Scan for the cell matching the given text and deliver its (X, Y) coordinate at center. 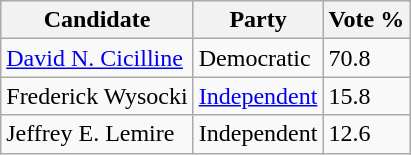
Frederick Wysocki (97, 96)
Party (258, 20)
Democratic (258, 58)
70.8 (366, 58)
David N. Cicilline (97, 58)
15.8 (366, 96)
Jeffrey E. Lemire (97, 134)
Candidate (97, 20)
Vote % (366, 20)
12.6 (366, 134)
